Output the (X, Y) coordinate of the center of the cell containing the given text.  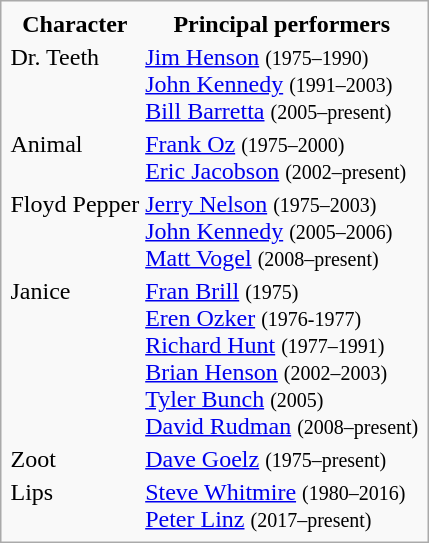
Zoot (75, 459)
Animal (75, 158)
Lips (75, 506)
Principal performers (282, 24)
Janice (75, 358)
Floyd Pepper (75, 231)
Fran Brill (1975)Eren Ozker (1976-1977)Richard Hunt (1977–1991)Brian Henson (2002–2003)Tyler Bunch (2005)David Rudman (2008–present) (282, 358)
Dr. Teeth (75, 84)
Frank Oz (1975–2000)Eric Jacobson (2002–present) (282, 158)
Dave Goelz (1975–present) (282, 459)
Jerry Nelson (1975–2003)John Kennedy (2005–2006)Matt Vogel (2008–present) (282, 231)
Jim Henson (1975–1990)John Kennedy (1991–2003)Bill Barretta (2005–present) (282, 84)
Character (75, 24)
Steve Whitmire (1980–2016)Peter Linz (2017–present) (282, 506)
